Capture the cell that displays the provided text and extract its [X, Y] central coordinate. 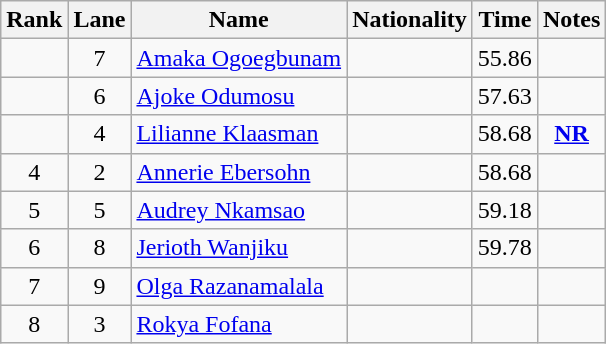
57.63 [504, 96]
59.18 [504, 210]
Name [239, 20]
Olga Razanamalala [239, 286]
Lilianne Klaasman [239, 134]
2 [100, 172]
NR [571, 134]
Rokya Fofana [239, 324]
Audrey Nkamsao [239, 210]
Ajoke Odumosu [239, 96]
Jerioth Wanjiku [239, 248]
Annerie Ebersohn [239, 172]
Amaka Ogoegbunam [239, 58]
Notes [571, 20]
55.86 [504, 58]
9 [100, 286]
Time [504, 20]
Lane [100, 20]
Rank [34, 20]
59.78 [504, 248]
3 [100, 324]
Nationality [410, 20]
